Scan for the cell matching the given text and deliver its (X, Y) coordinate at center. 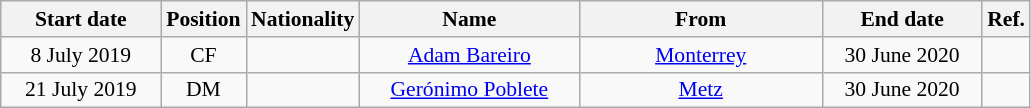
Start date (81, 19)
Monterrey (700, 55)
DM (204, 90)
CF (204, 55)
Position (204, 19)
8 July 2019 (81, 55)
From (700, 19)
Ref. (1006, 19)
Adam Bareiro (469, 55)
End date (902, 19)
Metz (700, 90)
Gerónimo Poblete (469, 90)
Nationality (302, 19)
21 July 2019 (81, 90)
Name (469, 19)
